Determine the (x, y) coordinate at the center of the cell enclosing the given text.  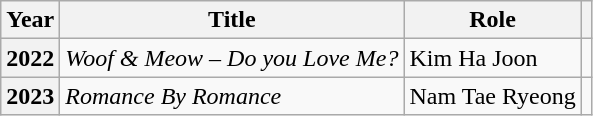
Romance By Romance (232, 96)
2023 (30, 96)
Kim Ha Joon (492, 58)
Year (30, 20)
Woof & Meow – Do you Love Me? (232, 58)
Title (232, 20)
Role (492, 20)
2022 (30, 58)
Nam Tae Ryeong (492, 96)
